Return (X, Y) of the center of cell containing provided text 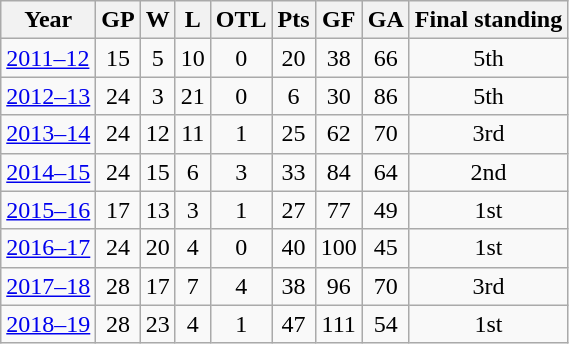
10 (192, 58)
12 (158, 134)
84 (338, 172)
2012–13 (48, 96)
86 (386, 96)
77 (338, 210)
2014–15 (48, 172)
23 (158, 324)
2nd (488, 172)
Year (48, 20)
33 (294, 172)
5 (158, 58)
49 (386, 210)
GP (118, 20)
2018–19 (48, 324)
54 (386, 324)
30 (338, 96)
25 (294, 134)
GA (386, 20)
21 (192, 96)
Pts (294, 20)
96 (338, 286)
2017–18 (48, 286)
L (192, 20)
66 (386, 58)
62 (338, 134)
2015–16 (48, 210)
7 (192, 286)
2013–14 (48, 134)
64 (386, 172)
W (158, 20)
27 (294, 210)
2011–12 (48, 58)
13 (158, 210)
45 (386, 248)
Final standing (488, 20)
GF (338, 20)
11 (192, 134)
OTL (241, 20)
47 (294, 324)
100 (338, 248)
2016–17 (48, 248)
111 (338, 324)
40 (294, 248)
